Return the [X, Y] coordinate for the center point of the cell that contains the specified text.  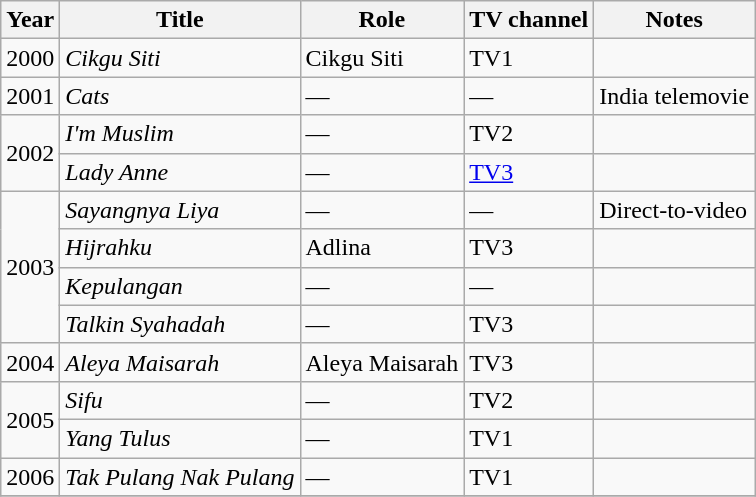
Hijrahku [180, 248]
Adlina [382, 248]
Tak Pulang Nak Pulang [180, 477]
India telemovie [674, 96]
Yang Tulus [180, 438]
2006 [30, 477]
Sifu [180, 400]
2001 [30, 96]
TV channel [529, 20]
Title [180, 20]
2003 [30, 267]
Sayangnya Liya [180, 210]
2000 [30, 58]
Direct-to-video [674, 210]
I'm Muslim [180, 134]
Role [382, 20]
2002 [30, 153]
Cats [180, 96]
2004 [30, 362]
Talkin Syahadah [180, 324]
Lady Anne [180, 172]
Kepulangan [180, 286]
Year [30, 20]
Notes [674, 20]
2005 [30, 419]
